Return (x, y) of the center of cell containing provided text 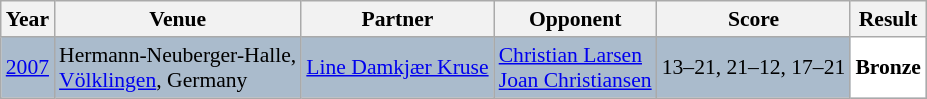
Opponent (576, 19)
Score (754, 19)
Venue (178, 19)
Year (28, 19)
Bronze (888, 68)
Partner (397, 19)
Line Damkjær Kruse (397, 68)
Hermann-Neuberger-Halle,Völklingen, Germany (178, 68)
13–21, 21–12, 17–21 (754, 68)
Christian Larsen Joan Christiansen (576, 68)
Result (888, 19)
2007 (28, 68)
